From the cell containing the given text, extract its center point as (X, Y) coordinate. 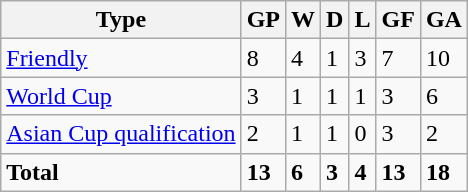
D (335, 20)
10 (444, 58)
7 (398, 58)
L (362, 20)
Type (121, 20)
World Cup (121, 96)
8 (263, 58)
GP (263, 20)
W (302, 20)
Asian Cup qualification (121, 134)
18 (444, 172)
Total (121, 172)
0 (362, 134)
Friendly (121, 58)
GF (398, 20)
GA (444, 20)
